Locate the cell with the specified text and output its (X, Y) center coordinate. 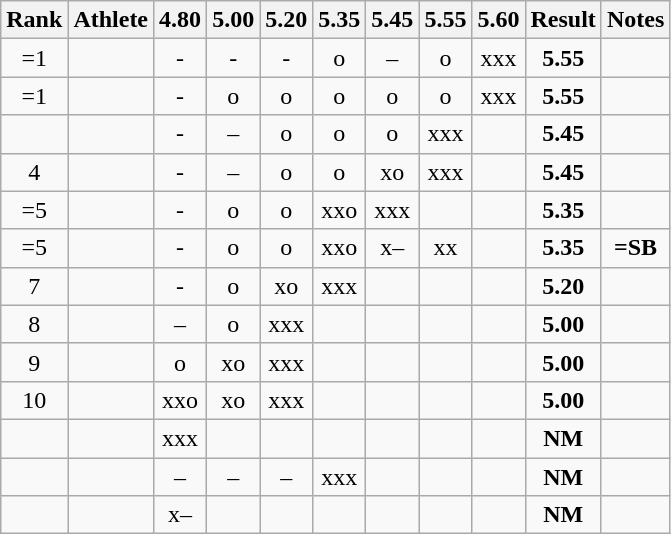
8 (34, 324)
Rank (34, 20)
=SB (635, 248)
4 (34, 172)
Notes (635, 20)
Athlete (111, 20)
5.60 (498, 20)
xx (446, 248)
4.80 (180, 20)
7 (34, 286)
10 (34, 400)
9 (34, 362)
Result (563, 20)
